Return the (x, y) coordinate for the center point of the cell that contains the specified text.  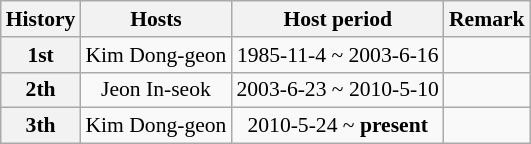
2th (41, 90)
Host period (337, 19)
Jeon In-seok (156, 90)
2010-5-24 ~ present (337, 126)
History (41, 19)
Remark (487, 19)
2003-6-23 ~ 2010-5-10 (337, 90)
1st (41, 55)
Hosts (156, 19)
3th (41, 126)
1985-11-4 ~ 2003-6-16 (337, 55)
